Extract the [x, y] coordinate from the center of the cell holding the provided text.  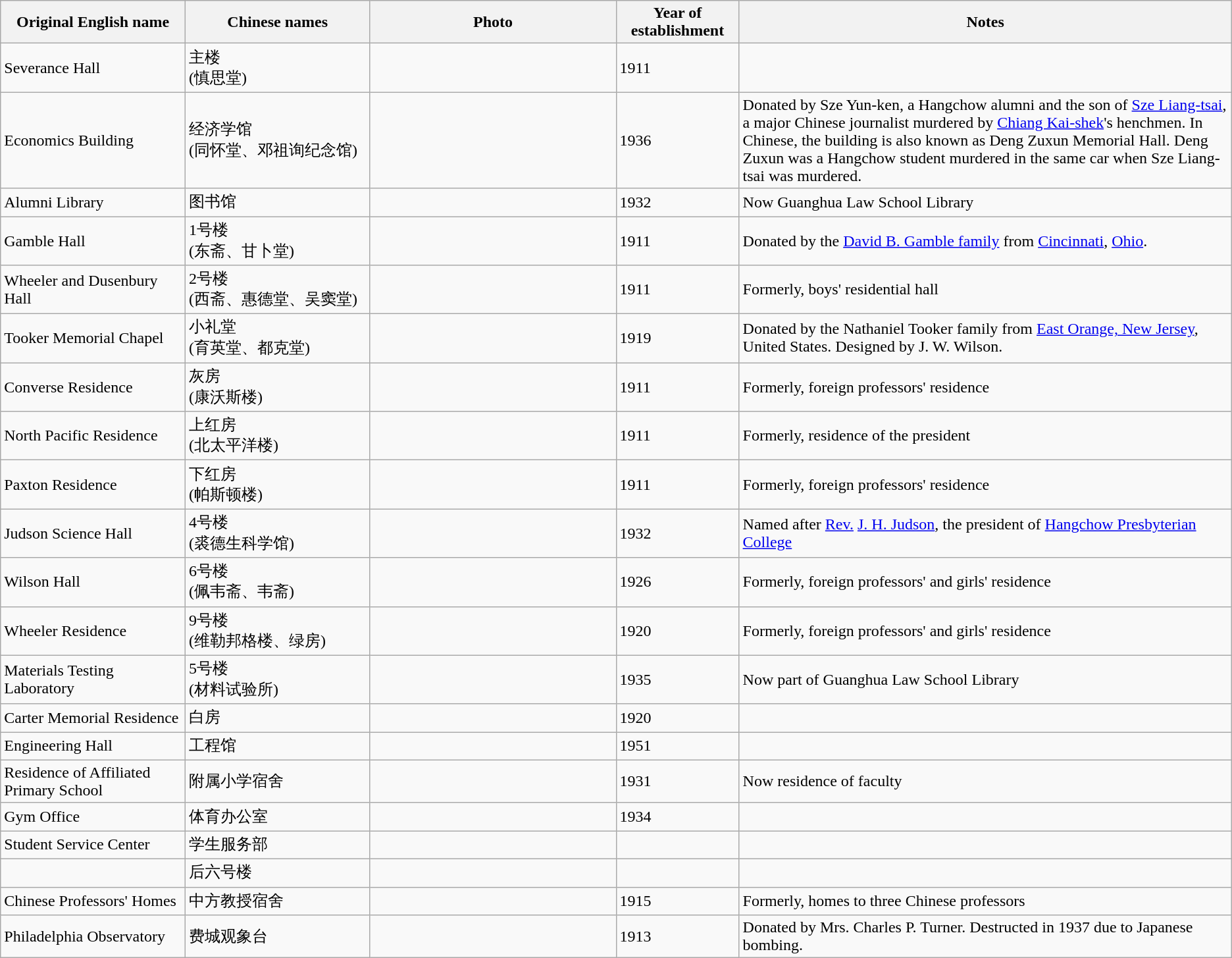
Photo [493, 22]
Donated by Mrs. Charles P. Turner. Destructed in 1937 due to Japanese bombing. [985, 936]
Engineering Hall [93, 747]
Philadelphia Observatory [93, 936]
Judson Science Hall [93, 533]
Formerly, boys' residential hall [985, 290]
后六号楼 [278, 873]
1931 [678, 781]
1936 [678, 140]
Formerly, homes to three Chinese professors [985, 901]
North Pacific Residence [93, 436]
经济学馆(同怀堂、邓祖询纪念馆) [278, 140]
Gamble Hall [93, 240]
Economics Building [93, 140]
Wheeler and Dusenbury Hall [93, 290]
Tooker Memorial Chapel [93, 338]
1934 [678, 816]
1951 [678, 747]
2号楼(西斋、惠德堂、吴窦堂) [278, 290]
Formerly, residence of the president [985, 436]
Now residence of faculty [985, 781]
灰房(康沃斯楼) [278, 387]
Now Guanghua Law School Library [985, 203]
Severance Hall [93, 68]
中方教授宿舍 [278, 901]
Materials Testing Laboratory [93, 679]
Now part of Guanghua Law School Library [985, 679]
Chinese Professors' Homes [93, 901]
图书馆 [278, 203]
Gym Office [93, 816]
Alumni Library [93, 203]
Paxton Residence [93, 485]
Donated by the David B. Gamble family from Cincinnati, Ohio. [985, 240]
小礼堂(育英堂、都克堂) [278, 338]
工程馆 [278, 747]
Named after Rev. J. H. Judson, the president of Hangchow Presbyterian College [985, 533]
主楼(慎思堂) [278, 68]
下红房(帕斯顿楼) [278, 485]
上红房(北太平洋楼) [278, 436]
附属小学宿舍 [278, 781]
4号楼(裘德生科学馆) [278, 533]
5号楼(材料试验所) [278, 679]
Wilson Hall [93, 582]
1913 [678, 936]
体育办公室 [278, 816]
Student Service Center [93, 845]
1926 [678, 582]
Converse Residence [93, 387]
6号楼(佩韦斋、韦斋) [278, 582]
1935 [678, 679]
9号楼(维勒邦格楼、绿房) [278, 631]
1919 [678, 338]
Wheeler Residence [93, 631]
白房 [278, 718]
Residence of Affiliated Primary School [93, 781]
Carter Memorial Residence [93, 718]
1号楼(东斋、甘卜堂) [278, 240]
Donated by the Nathaniel Tooker family from East Orange, New Jersey, United States. Designed by J. W. Wilson. [985, 338]
Original English name [93, 22]
1915 [678, 901]
学生服务部 [278, 845]
Notes [985, 22]
Year of establishment [678, 22]
Chinese names [278, 22]
费城观象台 [278, 936]
